Provide the (X, Y) coordinate of the cell's center where the given text is located.  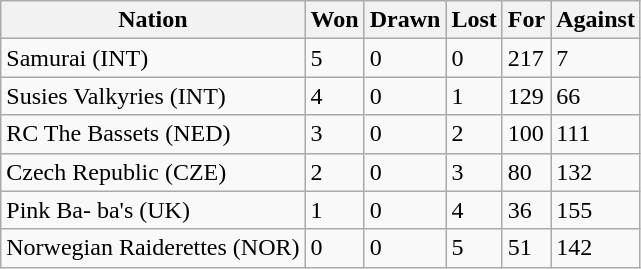
Czech Republic (CZE) (153, 172)
Won (334, 20)
51 (526, 248)
36 (526, 210)
Norwegian Raiderettes (NOR) (153, 248)
7 (596, 58)
Susies Valkyries (INT) (153, 96)
66 (596, 96)
Nation (153, 20)
142 (596, 248)
For (526, 20)
Against (596, 20)
129 (526, 96)
Samurai (INT) (153, 58)
132 (596, 172)
Drawn (405, 20)
111 (596, 134)
100 (526, 134)
Pink Ba- ba's (UK) (153, 210)
155 (596, 210)
RC The Bassets (NED) (153, 134)
Lost (474, 20)
80 (526, 172)
217 (526, 58)
